Determine the [X, Y] coordinate at the center of the cell enclosing the given text.  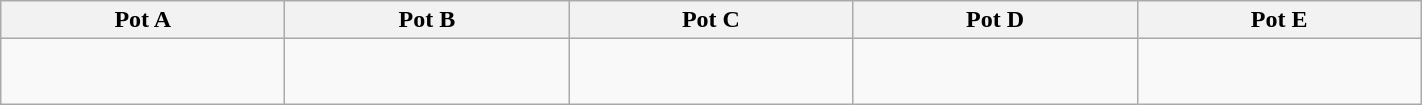
Pot E [1279, 20]
Pot D [995, 20]
Pot B [427, 20]
Pot C [711, 20]
Pot A [143, 20]
